Pinpoint the cell where the given text exists, returning its [x, y] midpoint coordinate. 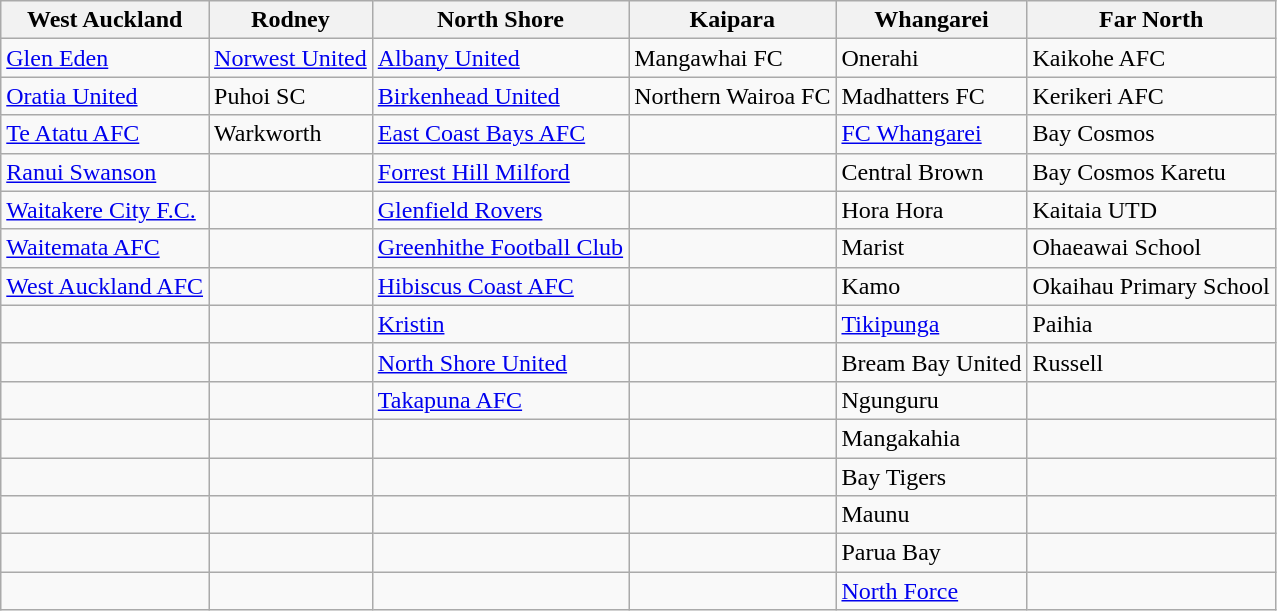
Maunu [932, 515]
West Auckland [105, 20]
Bay Tigers [932, 477]
Glenfield Rovers [500, 210]
North Shore United [500, 362]
Birkenhead United [500, 96]
Bream Bay United [932, 362]
Ohaeawai School [1151, 248]
East Coast Bays AFC [500, 134]
Ranui Swanson [105, 172]
West Auckland AFC [105, 286]
North Force [932, 591]
North Shore [500, 20]
Oratia United [105, 96]
Madhatters FC [932, 96]
Glen Eden [105, 58]
Kerikeri AFC [1151, 96]
Waitakere City F.C. [105, 210]
Bay Cosmos [1151, 134]
Whangarei [932, 20]
Kaipara [732, 20]
Parua Bay [932, 553]
Marist [932, 248]
Forrest Hill Milford [500, 172]
Kaikohe AFC [1151, 58]
Northern Wairoa FC [732, 96]
Kaitaia UTD [1151, 210]
Waitemata AFC [105, 248]
Warkworth [291, 134]
Hora Hora [932, 210]
Takapuna AFC [500, 400]
Mangakahia [932, 438]
Russell [1151, 362]
Albany United [500, 58]
FC Whangarei [932, 134]
Paihia [1151, 324]
Puhoi SC [291, 96]
Te Atatu AFC [105, 134]
Central Brown [932, 172]
Far North [1151, 20]
Tikipunga [932, 324]
Okaihau Primary School [1151, 286]
Greenhithe Football Club [500, 248]
Kamo [932, 286]
Norwest United [291, 58]
Onerahi [932, 58]
Kristin [500, 324]
Rodney [291, 20]
Hibiscus Coast AFC [500, 286]
Ngunguru [932, 400]
Mangawhai FC [732, 58]
Bay Cosmos Karetu [1151, 172]
